Search for the cell housing the specified text and yield its [x, y] center coordinate. 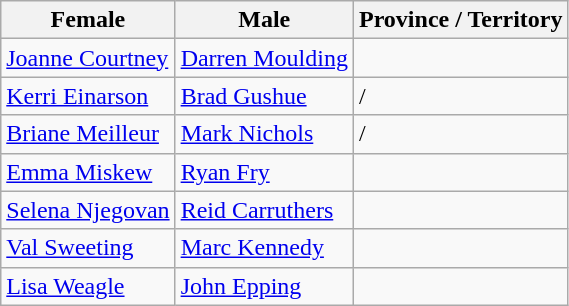
Marc Kennedy [264, 248]
Reid Carruthers [264, 210]
Ryan Fry [264, 172]
Darren Moulding [264, 58]
Female [88, 20]
Selena Njegovan [88, 210]
Lisa Weagle [88, 286]
Val Sweeting [88, 248]
John Epping [264, 286]
Joanne Courtney [88, 58]
Briane Meilleur [88, 134]
Brad Gushue [264, 96]
Kerri Einarson [88, 96]
Mark Nichols [264, 134]
Province / Territory [460, 20]
Emma Miskew [88, 172]
Male [264, 20]
